Search for the cell housing the specified text and yield its (x, y) center coordinate. 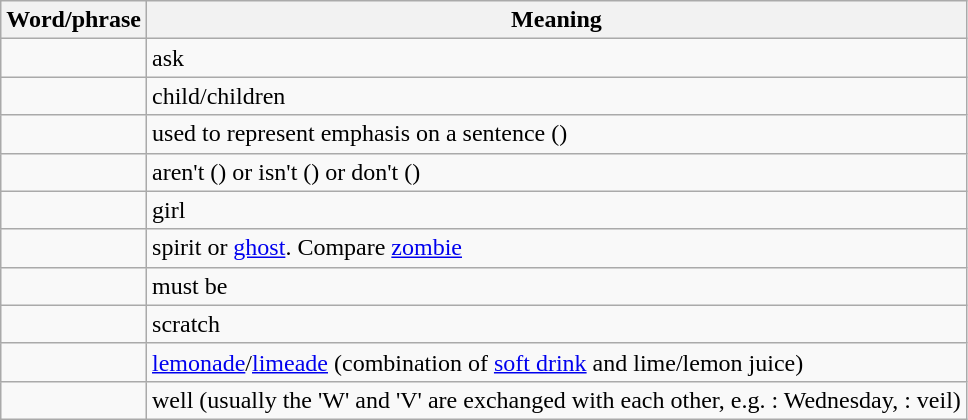
Word/phrase (74, 20)
ask (557, 58)
must be (557, 286)
used to represent emphasis on a sentence () (557, 134)
child/children (557, 96)
Meaning (557, 20)
scratch (557, 324)
aren't () or isn't () or don't () (557, 172)
spirit or ghost. Compare zombie (557, 248)
girl (557, 210)
lemonade/limeade (combination of soft drink and lime/lemon juice) (557, 362)
well (usually the 'W' and 'V' are exchanged with each other, e.g. : Wednesday, : veil) (557, 400)
